Identify which cell holds the provided text, then report its [x, y] central coordinate. 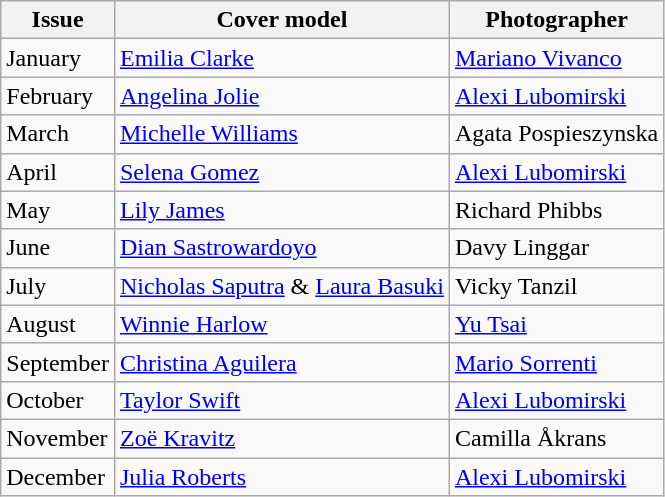
Davy Linggar [556, 248]
Dian Sastrowardoyo [282, 248]
Camilla Åkrans [556, 438]
Emilia Clarke [282, 58]
May [58, 210]
Issue [58, 20]
July [58, 286]
October [58, 400]
Lily James [282, 210]
Vicky Tanzil [556, 286]
January [58, 58]
Winnie Harlow [282, 324]
Agata Pospieszynska [556, 134]
June [58, 248]
Cover model [282, 20]
Zoë Kravitz [282, 438]
Michelle Williams [282, 134]
Richard Phibbs [556, 210]
Yu Tsai [556, 324]
Julia Roberts [282, 477]
Nicholas Saputra & Laura Basuki [282, 286]
Angelina Jolie [282, 96]
September [58, 362]
March [58, 134]
Photographer [556, 20]
Christina Aguilera [282, 362]
Mario Sorrenti [556, 362]
February [58, 96]
April [58, 172]
Mariano Vivanco [556, 58]
Taylor Swift [282, 400]
November [58, 438]
December [58, 477]
August [58, 324]
Selena Gomez [282, 172]
